Output the (x, y) coordinate of the center of the cell containing the given text.  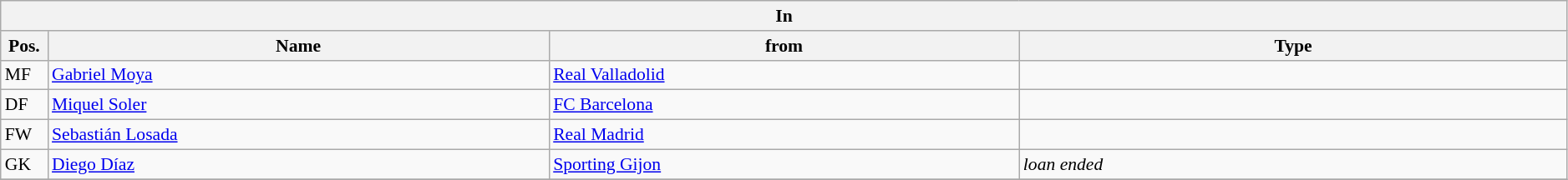
In (784, 16)
FW (24, 135)
DF (24, 105)
Sebastián Losada (298, 135)
Pos. (24, 46)
from (784, 46)
Real Valladolid (784, 75)
MF (24, 75)
Diego Díaz (298, 164)
Name (298, 46)
Type (1293, 46)
Gabriel Moya (298, 75)
loan ended (1293, 164)
GK (24, 164)
Sporting Gijon (784, 164)
Real Madrid (784, 135)
FC Barcelona (784, 105)
Miquel Soler (298, 105)
